Provide the (x, y) coordinate of the cell's center where the given text is located.  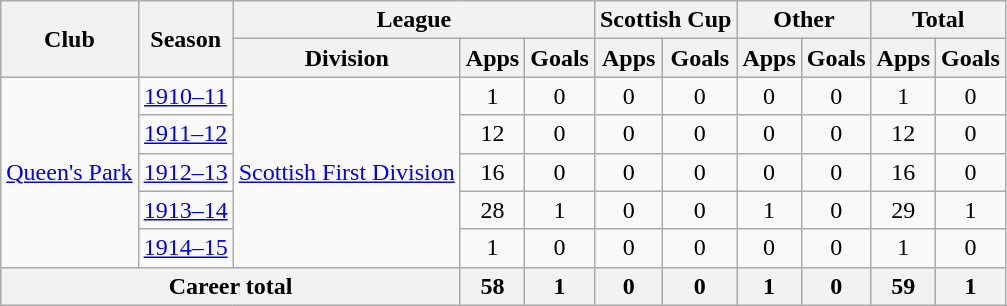
1910–11 (186, 96)
29 (903, 210)
Scottish Cup (665, 20)
Season (186, 39)
58 (492, 286)
Queen's Park (70, 172)
League (414, 20)
1914–15 (186, 248)
28 (492, 210)
Club (70, 39)
Scottish First Division (346, 172)
Division (346, 58)
1912–13 (186, 172)
1911–12 (186, 134)
Other (804, 20)
1913–14 (186, 210)
59 (903, 286)
Career total (231, 286)
Total (938, 20)
